Find where the given text appears and provide that cell's center as (x, y) coordinate. 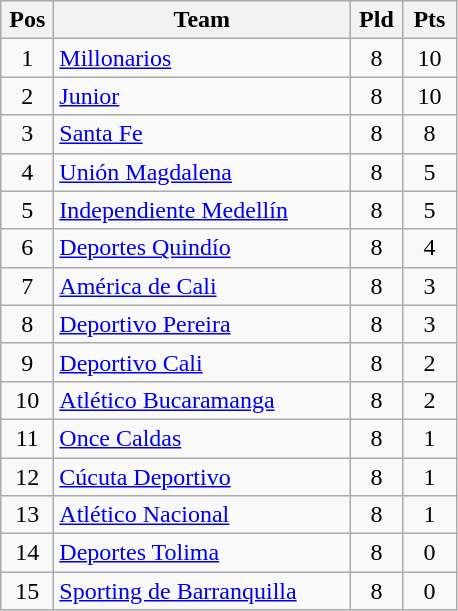
7 (28, 286)
Once Caldas (202, 438)
6 (28, 248)
Pos (28, 20)
15 (28, 591)
9 (28, 362)
Team (202, 20)
Deportivo Cali (202, 362)
Deportivo Pereira (202, 324)
Deportes Quindío (202, 248)
Pld (376, 20)
Atlético Nacional (202, 515)
América de Cali (202, 286)
13 (28, 515)
Cúcuta Deportivo (202, 477)
Pts (430, 20)
Atlético Bucaramanga (202, 400)
Deportes Tolima (202, 553)
14 (28, 553)
Sporting de Barranquilla (202, 591)
Santa Fe (202, 134)
Independiente Medellín (202, 210)
Unión Magdalena (202, 172)
Millonarios (202, 58)
12 (28, 477)
Junior (202, 96)
11 (28, 438)
